Return the (X, Y) coordinate for the center point of the cell that contains the specified text.  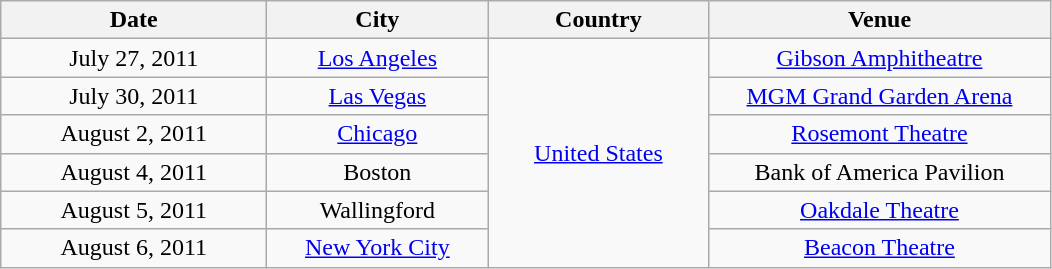
United States (598, 153)
Las Vegas (378, 96)
August 6, 2011 (134, 248)
Gibson Amphitheatre (880, 58)
Venue (880, 20)
Beacon Theatre (880, 248)
Date (134, 20)
Los Angeles (378, 58)
Bank of America Pavilion (880, 172)
Wallingford (378, 210)
Boston (378, 172)
MGM Grand Garden Arena (880, 96)
August 2, 2011 (134, 134)
July 27, 2011 (134, 58)
Oakdale Theatre (880, 210)
New York City (378, 248)
Chicago (378, 134)
City (378, 20)
July 30, 2011 (134, 96)
Country (598, 20)
August 4, 2011 (134, 172)
Rosemont Theatre (880, 134)
August 5, 2011 (134, 210)
